Return [x, y] of the center of cell containing provided text 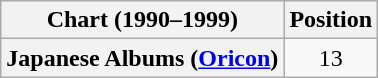
13 [331, 58]
Chart (1990–1999) [142, 20]
Japanese Albums (Oricon) [142, 58]
Position [331, 20]
